Capture the cell that displays the provided text and extract its (X, Y) central coordinate. 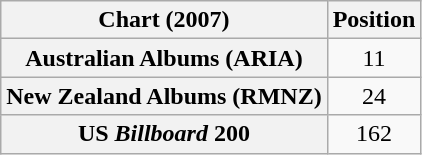
Position (374, 20)
Chart (2007) (164, 20)
US Billboard 200 (164, 134)
New Zealand Albums (RMNZ) (164, 96)
162 (374, 134)
11 (374, 58)
Australian Albums (ARIA) (164, 58)
24 (374, 96)
